Find where the given text appears and provide that cell's center as [X, Y] coordinate. 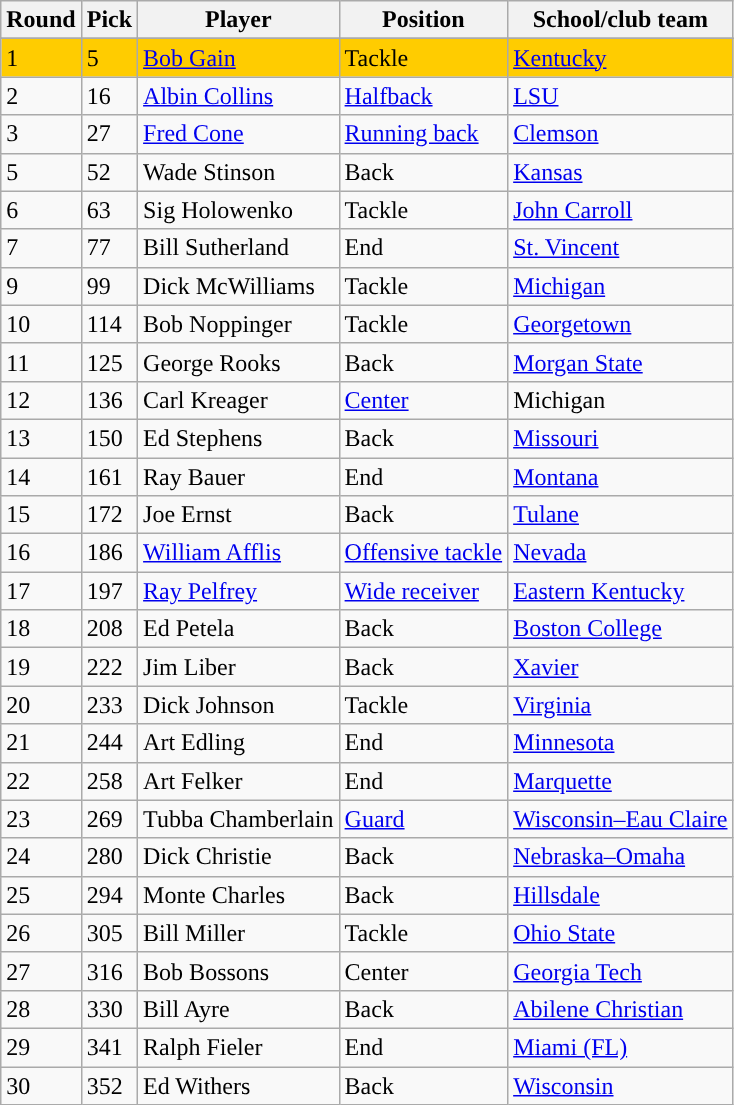
Joe Ernst [238, 515]
28 [41, 1009]
Georgetown [620, 324]
244 [109, 743]
330 [109, 1009]
15 [41, 515]
Ed Petela [238, 629]
136 [109, 400]
63 [109, 210]
Dick McWilliams [238, 286]
12 [41, 400]
352 [109, 1085]
Pick [109, 20]
Dick Johnson [238, 705]
Ohio State [620, 933]
186 [109, 553]
Clemson [620, 134]
Miami (FL) [620, 1047]
3 [41, 134]
23 [41, 819]
258 [109, 781]
Art Edling [238, 743]
Sig Holowenko [238, 210]
2 [41, 96]
114 [109, 324]
Kansas [620, 172]
Boston College [620, 629]
Montana [620, 477]
Wisconsin–Eau Claire [620, 819]
197 [109, 591]
Carl Kreager [238, 400]
13 [41, 438]
19 [41, 667]
26 [41, 933]
Ray Pelfrey [238, 591]
341 [109, 1047]
172 [109, 515]
School/club team [620, 20]
7 [41, 248]
Minnesota [620, 743]
Art Felker [238, 781]
George Rooks [238, 362]
Kentucky [620, 58]
Virginia [620, 705]
Albin Collins [238, 96]
161 [109, 477]
Ralph Fieler [238, 1047]
Bob Noppinger [238, 324]
Marquette [620, 781]
Ray Bauer [238, 477]
Georgia Tech [620, 971]
233 [109, 705]
29 [41, 1047]
Missouri [620, 438]
269 [109, 819]
Halfback [424, 96]
Ed Withers [238, 1085]
222 [109, 667]
150 [109, 438]
10 [41, 324]
Ed Stephens [238, 438]
77 [109, 248]
Position [424, 20]
Dick Christie [238, 857]
Bob Gain [238, 58]
Eastern Kentucky [620, 591]
208 [109, 629]
Wisconsin [620, 1085]
Tubba Chamberlain [238, 819]
William Afflis [238, 553]
Round [41, 20]
Nevada [620, 553]
Jim Liber [238, 667]
1 [41, 58]
Bill Sutherland [238, 248]
Bill Miller [238, 933]
18 [41, 629]
Wide receiver [424, 591]
280 [109, 857]
Hillsdale [620, 895]
St. Vincent [620, 248]
Tulane [620, 515]
14 [41, 477]
Morgan State [620, 362]
Player [238, 20]
LSU [620, 96]
Bill Ayre [238, 1009]
99 [109, 286]
20 [41, 705]
11 [41, 362]
Guard [424, 819]
Running back [424, 134]
316 [109, 971]
22 [41, 781]
Bob Bossons [238, 971]
Fred Cone [238, 134]
6 [41, 210]
30 [41, 1085]
Nebraska–Omaha [620, 857]
305 [109, 933]
9 [41, 286]
294 [109, 895]
17 [41, 591]
52 [109, 172]
John Carroll [620, 210]
Abilene Christian [620, 1009]
25 [41, 895]
Xavier [620, 667]
24 [41, 857]
Monte Charles [238, 895]
Wade Stinson [238, 172]
21 [41, 743]
125 [109, 362]
Offensive tackle [424, 553]
